Scan for the cell matching the given text and deliver its [X, Y] coordinate at center. 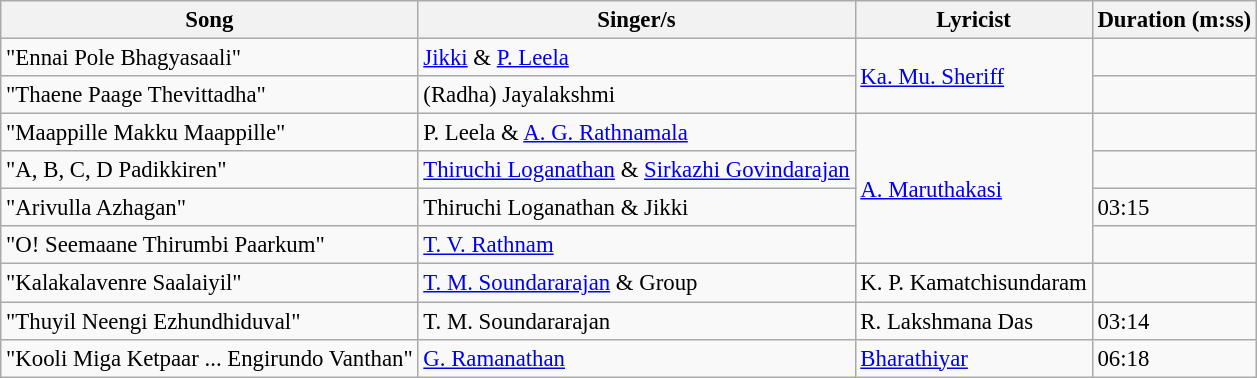
Jikki & P. Leela [636, 58]
"Ennai Pole Bhagyasaali" [210, 58]
(Radha) Jayalakshmi [636, 95]
"Maappille Makku Maappille" [210, 133]
Thiruchi Loganathan & Sirkazhi Govindarajan [636, 170]
"O! Seemaane Thirumbi Paarkum" [210, 245]
R. Lakshmana Das [974, 321]
Singer/s [636, 20]
A. Maruthakasi [974, 189]
Bharathiyar [974, 358]
"Kalakalavenre Saalaiyil" [210, 283]
G. Ramanathan [636, 358]
Ka. Mu. Sheriff [974, 76]
"A, B, C, D Padikkiren" [210, 170]
Duration (m:ss) [1174, 20]
"Thuyil Neengi Ezhundhiduval" [210, 321]
T. V. Rathnam [636, 245]
"Thaene Paage Thevittadha" [210, 95]
03:15 [1174, 208]
"Arivulla Azhagan" [210, 208]
Thiruchi Loganathan & Jikki [636, 208]
03:14 [1174, 321]
"Kooli Miga Ketpaar ... Engirundo Vanthan" [210, 358]
Song [210, 20]
Lyricist [974, 20]
K. P. Kamatchisundaram [974, 283]
P. Leela & A. G. Rathnamala [636, 133]
T. M. Soundararajan [636, 321]
06:18 [1174, 358]
T. M. Soundararajan & Group [636, 283]
